Provide the (X, Y) coordinate of the cell's center where the given text is located.  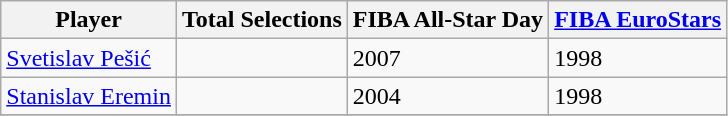
FIBA EuroStars (638, 20)
2007 (448, 58)
Total Selections (262, 20)
Stanislav Eremin (89, 96)
2004 (448, 96)
Svetislav Pešić (89, 58)
FIBA All-Star Day (448, 20)
Player (89, 20)
